Extract the [x, y] coordinate from the center of the cell holding the provided text.  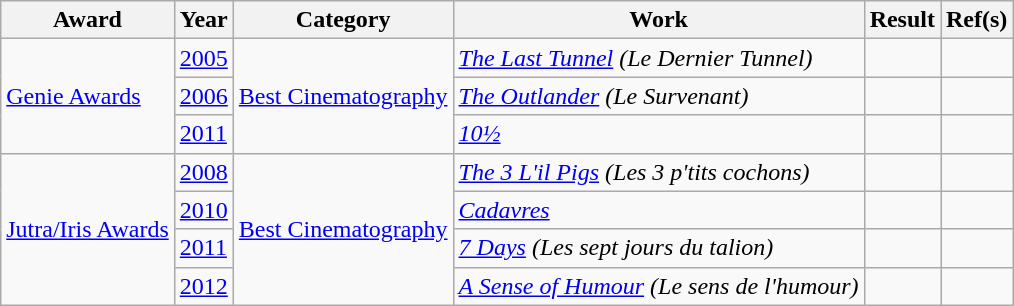
2010 [204, 210]
Genie Awards [88, 96]
The 3 L'il Pigs (Les 3 p'tits cochons) [658, 172]
Award [88, 20]
The Outlander (Le Survenant) [658, 96]
10½ [658, 134]
2008 [204, 172]
Ref(s) [976, 20]
2012 [204, 286]
Category [343, 20]
Jutra/Iris Awards [88, 229]
Year [204, 20]
Work [658, 20]
Cadavres [658, 210]
The Last Tunnel (Le Dernier Tunnel) [658, 58]
Result [902, 20]
2005 [204, 58]
A Sense of Humour (Le sens de l'humour) [658, 286]
2006 [204, 96]
7 Days (Les sept jours du talion) [658, 248]
